Scan for the cell matching the given text and deliver its [x, y] coordinate at center. 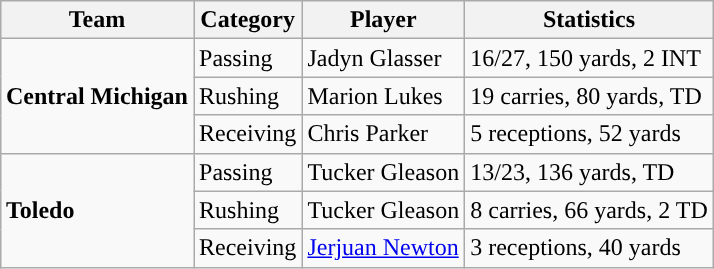
13/23, 136 yards, TD [590, 172]
Team [96, 20]
8 carries, 66 yards, 2 TD [590, 210]
Central Michigan [96, 96]
19 carries, 80 yards, TD [590, 96]
Toledo [96, 210]
Category [248, 20]
16/27, 150 yards, 2 INT [590, 58]
5 receptions, 52 yards [590, 134]
Chris Parker [384, 134]
Player [384, 20]
Marion Lukes [384, 96]
Statistics [590, 20]
Jadyn Glasser [384, 58]
Jerjuan Newton [384, 248]
3 receptions, 40 yards [590, 248]
